Extract the [x, y] coordinate from the center of the cell holding the provided text.  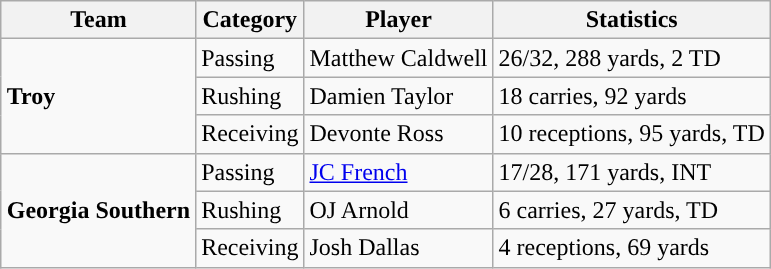
Josh Dallas [398, 248]
Damien Taylor [398, 96]
4 receptions, 69 yards [632, 248]
26/32, 288 yards, 2 TD [632, 58]
18 carries, 92 yards [632, 96]
Troy [98, 96]
6 carries, 27 yards, TD [632, 210]
JC French [398, 172]
OJ Arnold [398, 210]
Georgia Southern [98, 210]
Devonte Ross [398, 134]
17/28, 171 yards, INT [632, 172]
Category [250, 20]
Player [398, 20]
Matthew Caldwell [398, 58]
10 receptions, 95 yards, TD [632, 134]
Team [98, 20]
Statistics [632, 20]
